Scan for the cell matching the given text and deliver its [x, y] coordinate at center. 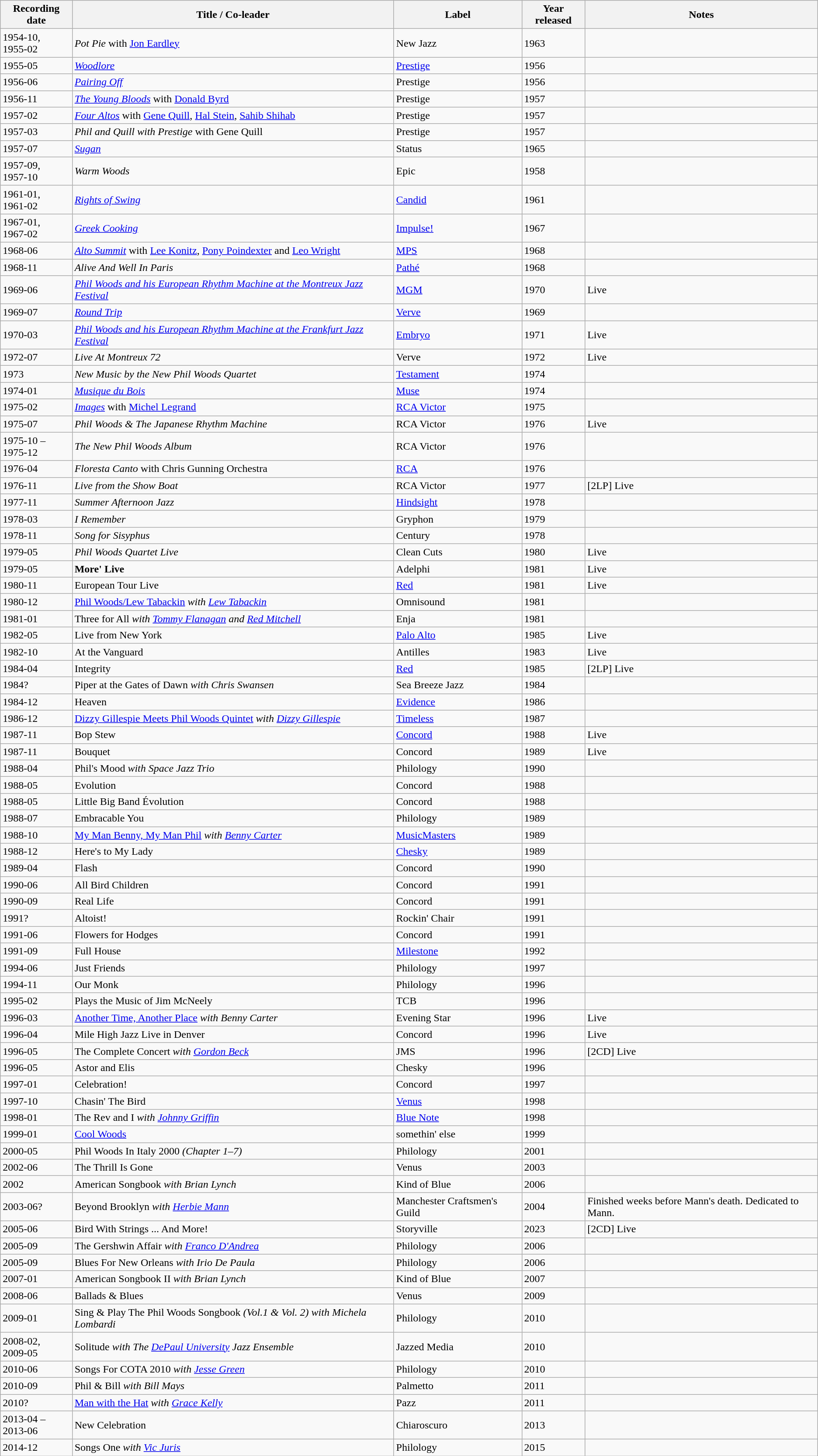
Song for Sisyphus [233, 535]
1954-10, 1955-02 [36, 43]
1982-05 [36, 635]
2004 [553, 1207]
1969 [553, 312]
1991-09 [36, 951]
1958 [553, 171]
Rockin' Chair [458, 918]
1970 [553, 290]
The Thrill Is Gone [233, 1168]
New Jazz [458, 43]
Flash [233, 868]
1991-06 [36, 935]
1987 [553, 718]
Images with Michel Legrand [233, 407]
Woodlore [233, 66]
1989-04 [36, 868]
Evolution [233, 785]
1969-06 [36, 290]
2007-01 [36, 1279]
American Songbook with Brian Lynch [233, 1184]
Pathé [458, 267]
Century [458, 535]
1994-11 [36, 985]
Live from New York [233, 635]
Floresta Canto with Chris Gunning Orchestra [233, 469]
JMS [458, 1051]
Sing & Play The Phil Woods Songbook (Vol.1 & Vol. 2) with Michela Lombardi [233, 1318]
Solitude with The DePaul University Jazz Ensemble [233, 1347]
1969-07 [36, 312]
1972 [553, 357]
Dizzy Gillespie Meets Phil Woods Quintet with Dizzy Gillespie [233, 718]
1980-12 [36, 602]
1984 [553, 685]
Alto Summit with Lee Konitz, Pony Poindexter and Leo Wright [233, 250]
1984? [36, 685]
1998-01 [36, 1118]
2000-05 [36, 1151]
1957-07 [36, 149]
Timeless [458, 718]
Label [458, 15]
2009 [553, 1296]
Phil and Quill with Prestige with Gene Quill [233, 132]
Songs For COTA 2010 with Jesse Green [233, 1369]
My Man Benny, My Man Phil with Benny Carter [233, 835]
Here's to My Lady [233, 852]
2010? [36, 1402]
Integrity [233, 669]
Rights of Swing [233, 199]
All Bird Children [233, 885]
European Tour Live [233, 586]
Our Monk [233, 985]
1984-12 [36, 702]
2003 [553, 1168]
New Celebration [233, 1425]
TCB [458, 1001]
1971 [553, 335]
2010-09 [36, 1386]
Ballads & Blues [233, 1296]
1982-10 [36, 652]
Bouquet [233, 752]
2009-01 [36, 1318]
Four Altos with Gene Quill, Hal Stein, Sahib Shihab [233, 115]
1992 [553, 951]
Phil Woods & The Japanese Rhythm Machine [233, 424]
Status [458, 149]
Manchester Craftsmen's Guild [458, 1207]
Omnisound [458, 602]
1963 [553, 43]
Antilles [458, 652]
Year released [553, 15]
1984-04 [36, 669]
Embracable You [233, 818]
Altoist! [233, 918]
1956-06 [36, 82]
Celebration! [233, 1084]
Muse [458, 391]
Chasin' The Bird [233, 1101]
The Complete Concert with Gordon Beck [233, 1051]
Bop Stew [233, 735]
1965 [553, 149]
2002-06 [36, 1168]
Pot Pie with Jon Eardley [233, 43]
MusicMasters [458, 835]
Gryphon [458, 519]
At the Vanguard [233, 652]
2008-06 [36, 1296]
1976-11 [36, 485]
1957-02 [36, 115]
1988-04 [36, 768]
Testament [458, 374]
Live from the Show Boat [233, 485]
Warm Woods [233, 171]
MGM [458, 290]
Sugan [233, 149]
Flowers for Hodges [233, 935]
The New Phil Woods Album [233, 447]
1995-02 [36, 1001]
Pazz [458, 1402]
Astor and Elis [233, 1068]
1961-01, 1961-02 [36, 199]
1957-09, 1957-10 [36, 171]
Just Friends [233, 968]
Palmetto [458, 1386]
Candid [458, 199]
1972-07 [36, 357]
Phil Woods and his European Rhythm Machine at the Frankfurt Jazz Festival [233, 335]
Evidence [458, 702]
2013-04 –2013-06 [36, 1425]
Full House [233, 951]
1955-05 [36, 66]
Alive And Well In Paris [233, 267]
Chiaroscuro [458, 1425]
The Rev and I with Johnny Griffin [233, 1118]
1975-02 [36, 407]
The Gershwin Affair with Franco D'Andrea [233, 1246]
Epic [458, 171]
1999 [553, 1134]
Pairing Off [233, 82]
2005-06 [36, 1229]
2001 [553, 1151]
1968-06 [36, 250]
1986-12 [36, 718]
2023 [553, 1229]
RCA [458, 469]
1988-07 [36, 818]
1961 [553, 199]
1986 [553, 702]
1988-12 [36, 852]
somethin' else [458, 1134]
1973 [36, 374]
The Young Bloods with Donald Byrd [233, 99]
2013 [553, 1425]
1991? [36, 918]
Beyond Brooklyn with Herbie Mann [233, 1207]
Recording date [36, 15]
Plays the Music of Jim McNeely [233, 1001]
Little Big Band Évolution [233, 801]
1970-03 [36, 335]
More' Live [233, 569]
Storyville [458, 1229]
Mile High Jazz Live in Denver [233, 1034]
1967 [553, 228]
1975 [553, 407]
1980 [553, 552]
Clean Cuts [458, 552]
Blues For New Orleans with Irio De Paula [233, 1262]
1978-11 [36, 535]
Phil Woods/Lew Tabackin with Lew Tabackin [233, 602]
Piper at the Gates of Dawn with Chris Swansen [233, 685]
1977-11 [36, 502]
2015 [553, 1448]
1999-01 [36, 1134]
New Music by the New Phil Woods Quartet [233, 374]
Summer Afternoon Jazz [233, 502]
Three for All with Tommy Flanagan and Red Mitchell [233, 619]
American Songbook II with Brian Lynch [233, 1279]
Heaven [233, 702]
Jazzed Media [458, 1347]
2014-12 [36, 1448]
MPS [458, 250]
Round Trip [233, 312]
1994-06 [36, 968]
1990-09 [36, 901]
Notes [702, 15]
1976-04 [36, 469]
Live At Montreux 72 [233, 357]
1975-10 –1975-12 [36, 447]
Sea Breeze Jazz [458, 685]
Blue Note [458, 1118]
1981-01 [36, 619]
Cool Woods [233, 1134]
2002 [36, 1184]
1980-11 [36, 586]
2007 [553, 1279]
1979 [553, 519]
Evening Star [458, 1018]
1978-03 [36, 519]
I Remember [233, 519]
1977 [553, 485]
Real Life [233, 901]
1956-11 [36, 99]
Man with the Hat with Grace Kelly [233, 1402]
2010-06 [36, 1369]
Hindsight [458, 502]
1967-01, 1967-02 [36, 228]
1996-04 [36, 1034]
1988-10 [36, 835]
1957-03 [36, 132]
Impulse! [458, 228]
1997-01 [36, 1084]
Enja [458, 619]
Adelphi [458, 569]
Phil & Bill with Bill Mays [233, 1386]
Greek Cooking [233, 228]
1975-07 [36, 424]
Bird With Strings ... And More! [233, 1229]
Title / Co-leader [233, 15]
1983 [553, 652]
2003-06? [36, 1207]
Finished weeks before Mann's death. Dedicated to Mann. [702, 1207]
1997-10 [36, 1101]
1968-11 [36, 267]
Another Time, Another Place with Benny Carter [233, 1018]
Embryo [458, 335]
Palo Alto [458, 635]
Milestone [458, 951]
Phil's Mood with Space Jazz Trio [233, 768]
2008-02, 2009-05 [36, 1347]
Phil Woods Quartet Live [233, 552]
1974-01 [36, 391]
Phil Woods and his European Rhythm Machine at the Montreux Jazz Festival [233, 290]
Songs One with Vic Juris [233, 1448]
Musique du Bois [233, 391]
Phil Woods In Italy 2000 (Chapter 1–7) [233, 1151]
1996-03 [36, 1018]
1990-06 [36, 885]
